Find where the given text appears and provide that cell's center as (X, Y) coordinate. 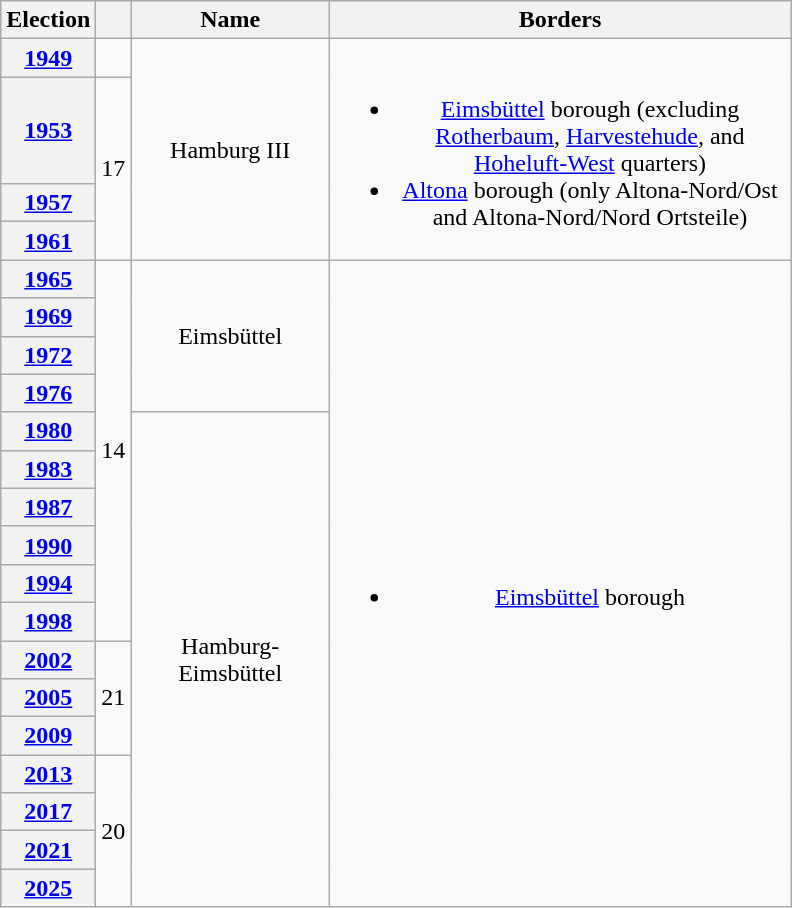
1990 (48, 545)
21 (114, 697)
1976 (48, 393)
1972 (48, 355)
Eimsbüttel (230, 336)
1983 (48, 469)
1980 (48, 431)
Eimsbüttel borough (560, 584)
2017 (48, 812)
20 (114, 831)
Name (230, 20)
1987 (48, 507)
2021 (48, 850)
Hamburg-Eimsbüttel (230, 660)
1961 (48, 241)
17 (114, 168)
Borders (560, 20)
2002 (48, 659)
2009 (48, 736)
1994 (48, 583)
2005 (48, 698)
14 (114, 450)
1969 (48, 317)
2025 (48, 888)
1965 (48, 279)
Election (48, 20)
Hamburg III (230, 150)
2013 (48, 774)
1957 (48, 203)
1998 (48, 621)
1949 (48, 58)
1953 (48, 130)
